Capture the cell that displays the provided text and extract its (X, Y) central coordinate. 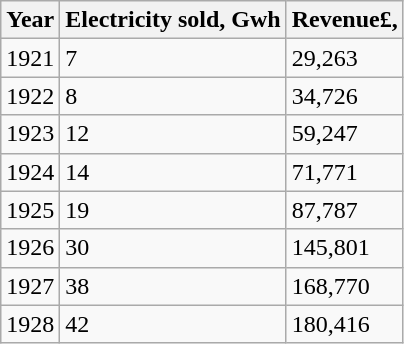
1923 (30, 134)
1926 (30, 248)
168,770 (344, 286)
71,771 (344, 172)
Electricity sold, Gwh (173, 20)
1925 (30, 210)
34,726 (344, 96)
12 (173, 134)
29,263 (344, 58)
180,416 (344, 324)
7 (173, 58)
42 (173, 324)
14 (173, 172)
1924 (30, 172)
1927 (30, 286)
Year (30, 20)
1921 (30, 58)
1922 (30, 96)
145,801 (344, 248)
30 (173, 248)
59,247 (344, 134)
19 (173, 210)
8 (173, 96)
1928 (30, 324)
87,787 (344, 210)
Revenue£, (344, 20)
38 (173, 286)
